Extract the [X, Y] coordinate from the center of the cell holding the provided text.  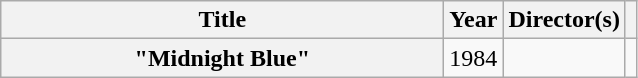
Year [474, 20]
Title [222, 20]
1984 [474, 58]
"Midnight Blue" [222, 58]
Director(s) [564, 20]
